From the cell containing the given text, extract its center point as [x, y] coordinate. 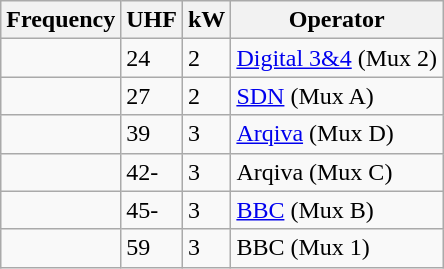
kW [206, 20]
Arqiva (Mux D) [337, 134]
Frequency [61, 20]
27 [152, 96]
SDN (Mux A) [337, 96]
45- [152, 210]
39 [152, 134]
42- [152, 172]
Operator [337, 20]
Digital 3&4 (Mux 2) [337, 58]
BBC (Mux B) [337, 210]
24 [152, 58]
BBC (Mux 1) [337, 248]
Arqiva (Mux C) [337, 172]
59 [152, 248]
UHF [152, 20]
